Capture the cell that displays the provided text and extract its [x, y] central coordinate. 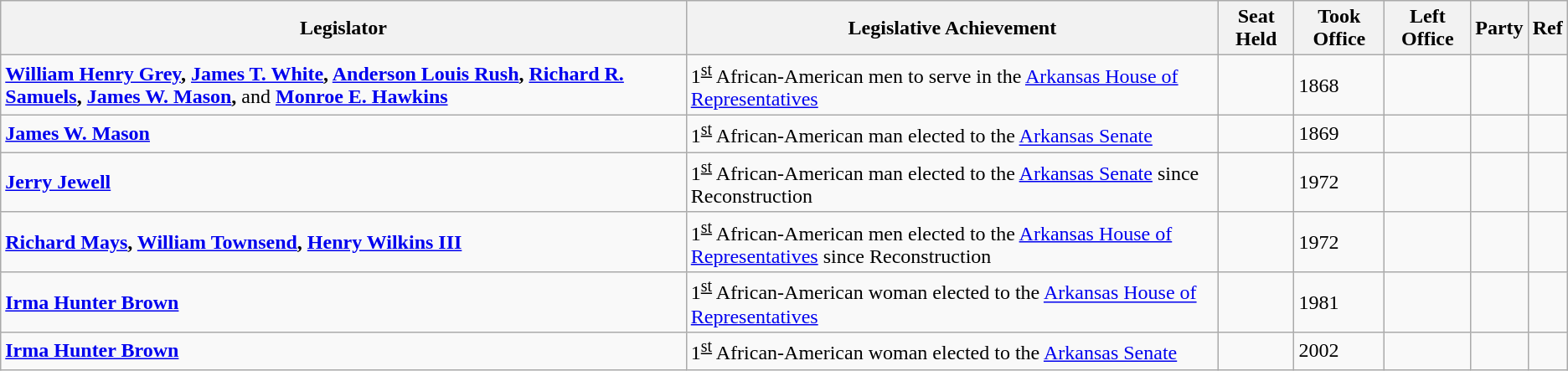
1st African-American man elected to the Arkansas Senate [952, 134]
1868 [1339, 85]
1869 [1339, 134]
Left Office [1427, 28]
Jerry Jewell [343, 183]
Ref [1548, 28]
Party [1499, 28]
Took Office [1339, 28]
Legislator [343, 28]
Seat Held [1256, 28]
1981 [1339, 302]
1st African-American man elected to the Arkansas Senate since Reconstruction [952, 183]
James W. Mason [343, 134]
Richard Mays, William Townsend, Henry Wilkins III [343, 242]
2002 [1339, 352]
1st African-American men elected to the Arkansas House of Representatives since Reconstruction [952, 242]
Legislative Achievement [952, 28]
1st African-American woman elected to the Arkansas Senate [952, 352]
1st African-American men to serve in the Arkansas House of Representatives [952, 85]
William Henry Grey, James T. White, Anderson Louis Rush, Richard R. Samuels, James W. Mason, and Monroe E. Hawkins [343, 85]
1st African-American woman elected to the Arkansas House of Representatives [952, 302]
